From the cell containing the given text, extract its center point as (X, Y) coordinate. 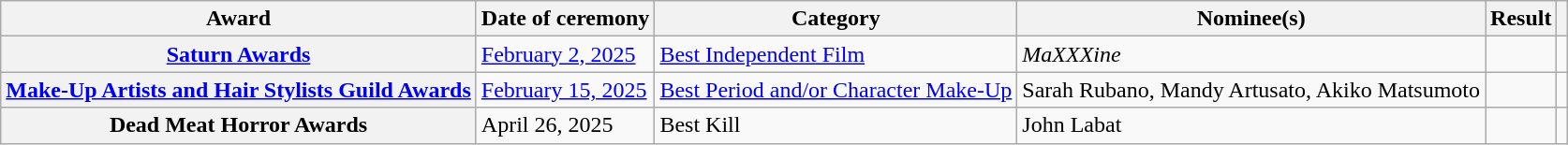
Dead Meat Horror Awards (239, 125)
Nominee(s) (1251, 19)
Best Kill (836, 125)
Award (239, 19)
Sarah Rubano, Mandy Artusato, Akiko Matsumoto (1251, 90)
Make-Up Artists and Hair Stylists Guild Awards (239, 90)
February 15, 2025 (566, 90)
February 2, 2025 (566, 54)
Result (1521, 19)
Best Period and/or Character Make-Up (836, 90)
Saturn Awards (239, 54)
Date of ceremony (566, 19)
April 26, 2025 (566, 125)
John Labat (1251, 125)
Best Independent Film (836, 54)
Category (836, 19)
MaXXXine (1251, 54)
